Pinpoint the cell where the given text exists, returning its (X, Y) midpoint coordinate. 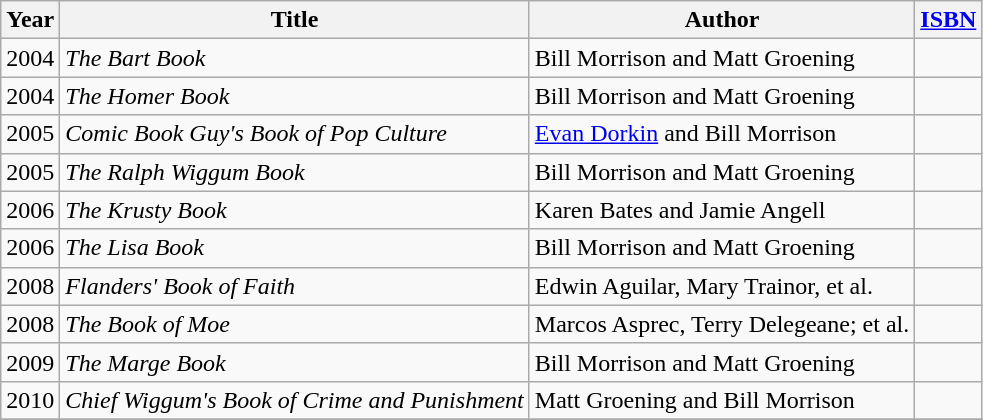
Comic Book Guy's Book of Pop Culture (295, 134)
The Homer Book (295, 96)
2009 (30, 362)
Marcos Asprec, Terry Delegeane; et al. (722, 324)
Title (295, 20)
Author (722, 20)
Karen Bates and Jamie Angell (722, 210)
The Lisa Book (295, 248)
The Bart Book (295, 58)
The Book of Moe (295, 324)
Flanders' Book of Faith (295, 286)
The Ralph Wiggum Book (295, 172)
ISBN (948, 20)
Year (30, 20)
2010 (30, 400)
The Marge Book (295, 362)
Evan Dorkin and Bill Morrison (722, 134)
The Krusty Book (295, 210)
Chief Wiggum's Book of Crime and Punishment (295, 400)
Edwin Aguilar, Mary Trainor, et al. (722, 286)
Matt Groening and Bill Morrison (722, 400)
